Extract the (X, Y) coordinate from the center of the cell holding the provided text.  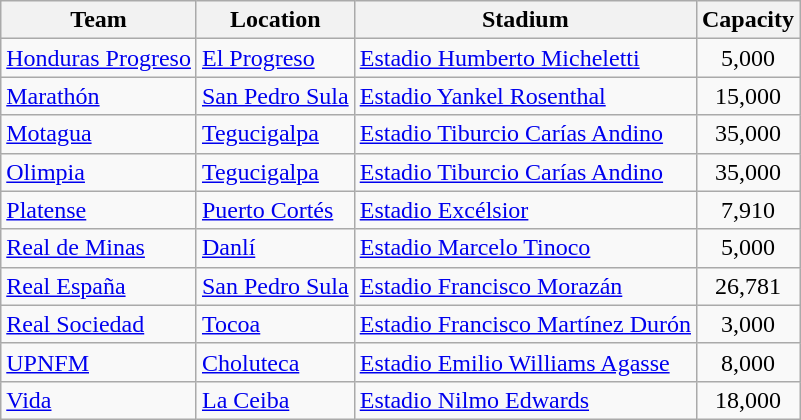
15,000 (748, 96)
8,000 (748, 362)
El Progreso (275, 58)
Real Sociedad (99, 324)
La Ceiba (275, 400)
Stadium (525, 20)
Estadio Yankel Rosenthal (525, 96)
Estadio Nilmo Edwards (525, 400)
Tocoa (275, 324)
18,000 (748, 400)
Marathón (99, 96)
Estadio Francisco Martínez Durón (525, 324)
Real España (99, 286)
26,781 (748, 286)
UPNFM (99, 362)
Platense (99, 210)
Estadio Humberto Micheletti (525, 58)
Olimpia (99, 172)
Real de Minas (99, 248)
Team (99, 20)
Capacity (748, 20)
Estadio Excélsior (525, 210)
3,000 (748, 324)
Puerto Cortés (275, 210)
Choluteca (275, 362)
Honduras Progreso (99, 58)
Estadio Emilio Williams Agasse (525, 362)
Motagua (99, 134)
Vida (99, 400)
Location (275, 20)
Estadio Francisco Morazán (525, 286)
Estadio Marcelo Tinoco (525, 248)
Danlí (275, 248)
7,910 (748, 210)
